Find where the given text appears and provide that cell's center as [X, Y] coordinate. 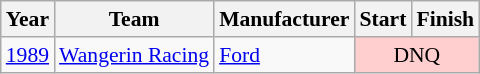
Manufacturer [284, 19]
Year [28, 19]
Finish [445, 19]
Team [134, 19]
Ford [284, 55]
Start [384, 19]
Wangerin Racing [134, 55]
1989 [28, 55]
DNQ [418, 55]
